Search for the cell housing the specified text and yield its [x, y] center coordinate. 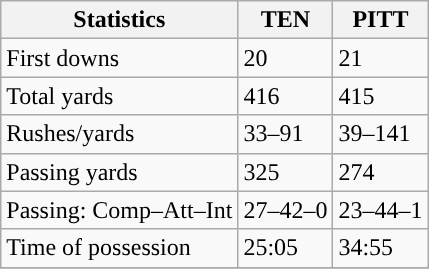
Total yards [120, 96]
415 [380, 96]
416 [286, 96]
39–141 [380, 134]
Passing yards [120, 172]
PITT [380, 20]
33–91 [286, 134]
First downs [120, 58]
274 [380, 172]
20 [286, 58]
Statistics [120, 20]
Rushes/yards [120, 134]
34:55 [380, 248]
Time of possession [120, 248]
21 [380, 58]
25:05 [286, 248]
23–44–1 [380, 210]
TEN [286, 20]
Passing: Comp–Att–Int [120, 210]
27–42–0 [286, 210]
325 [286, 172]
